Locate the cell with the specified text and output its (X, Y) center coordinate. 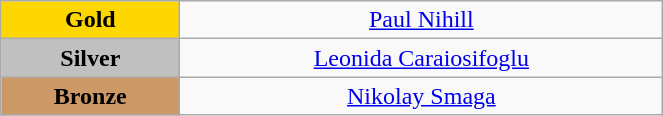
Paul Nihill (422, 20)
Nikolay Smaga (422, 96)
Gold (90, 20)
Leonida Caraiosifoglu (422, 58)
Bronze (90, 96)
Silver (90, 58)
